Determine the (x, y) coordinate at the center of the cell enclosing the given text.  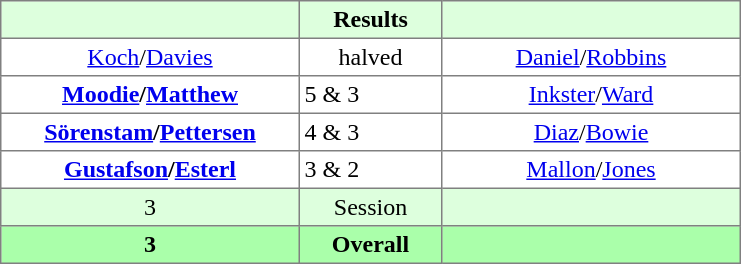
3 & 2 (370, 170)
Mallon/Jones (591, 170)
Sörenstam/Pettersen (150, 132)
Inkster/Ward (591, 95)
Koch/Davies (150, 57)
halved (370, 57)
5 & 3 (370, 95)
4 & 3 (370, 132)
Results (370, 20)
Overall (370, 245)
Session (370, 207)
Moodie/Matthew (150, 95)
Daniel/Robbins (591, 57)
Gustafson/Esterl (150, 170)
Diaz/Bowie (591, 132)
